Return [x, y] of the center of cell containing provided text 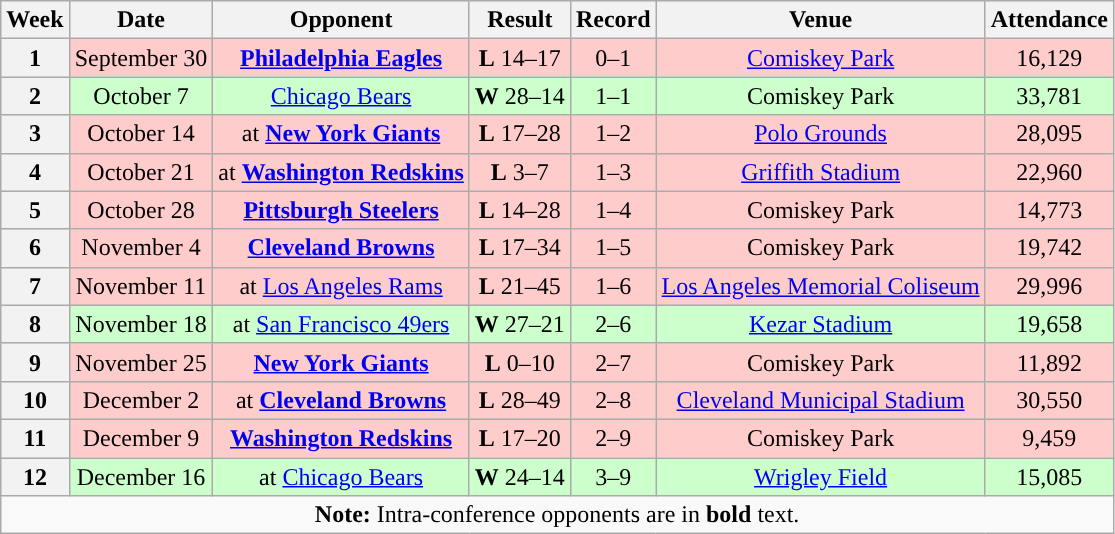
W 27–21 [520, 324]
W 24–14 [520, 477]
1–6 [613, 286]
19,658 [1049, 324]
10 [35, 400]
Opponent [341, 20]
September 30 [141, 58]
Chicago Bears [341, 96]
Washington Redskins [341, 438]
at Washington Redskins [341, 172]
October 14 [141, 134]
L 17–20 [520, 438]
L 28–49 [520, 400]
28,095 [1049, 134]
Cleveland Browns [341, 248]
3–9 [613, 477]
November 11 [141, 286]
9 [35, 362]
1–5 [613, 248]
1–3 [613, 172]
0–1 [613, 58]
Record [613, 20]
9,459 [1049, 438]
Wrigley Field [820, 477]
30,550 [1049, 400]
33,781 [1049, 96]
Polo Grounds [820, 134]
7 [35, 286]
3 [35, 134]
October 21 [141, 172]
at Chicago Bears [341, 477]
Philadelphia Eagles [341, 58]
11 [35, 438]
December 9 [141, 438]
15,085 [1049, 477]
1–4 [613, 210]
2–8 [613, 400]
at San Francisco 49ers [341, 324]
October 28 [141, 210]
L 17–34 [520, 248]
at Cleveland Browns [341, 400]
Cleveland Municipal Stadium [820, 400]
Week [35, 20]
8 [35, 324]
16,129 [1049, 58]
19,742 [1049, 248]
11,892 [1049, 362]
November 18 [141, 324]
L 14–17 [520, 58]
2–9 [613, 438]
2–6 [613, 324]
12 [35, 477]
2–7 [613, 362]
October 7 [141, 96]
2 [35, 96]
L 21–45 [520, 286]
November 25 [141, 362]
Venue [820, 20]
4 [35, 172]
Date [141, 20]
Result [520, 20]
Kezar Stadium [820, 324]
Pittsburgh Steelers [341, 210]
L 17–28 [520, 134]
Griffith Stadium [820, 172]
6 [35, 248]
1 [35, 58]
29,996 [1049, 286]
Note: Intra-conference opponents are in bold text. [558, 515]
November 4 [141, 248]
Attendance [1049, 20]
December 2 [141, 400]
1–1 [613, 96]
W 28–14 [520, 96]
14,773 [1049, 210]
December 16 [141, 477]
L 0–10 [520, 362]
Los Angeles Memorial Coliseum [820, 286]
22,960 [1049, 172]
5 [35, 210]
L 14–28 [520, 210]
at New York Giants [341, 134]
New York Giants [341, 362]
L 3–7 [520, 172]
at Los Angeles Rams [341, 286]
1–2 [613, 134]
